Output the [X, Y] coordinate of the center of the cell containing the given text.  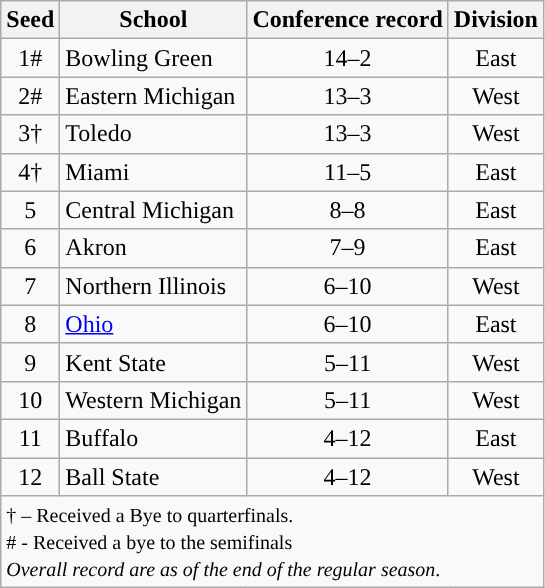
† – Received a Bye to quarterfinals.# - Received a bye to the semifinals Overall record are as of the end of the regular season. [272, 542]
Seed [30, 20]
Western Michigan [154, 400]
7–9 [348, 248]
4† [30, 172]
8–8 [348, 210]
Bowling Green [154, 58]
10 [30, 400]
14–2 [348, 58]
6 [30, 248]
Central Michigan [154, 210]
7 [30, 286]
8 [30, 324]
11–5 [348, 172]
Buffalo [154, 438]
Toledo [154, 134]
Division [496, 20]
9 [30, 362]
Akron [154, 248]
Conference record [348, 20]
Miami [154, 172]
1# [30, 58]
3† [30, 134]
12 [30, 477]
Ohio [154, 324]
11 [30, 438]
Eastern Michigan [154, 96]
Kent State [154, 362]
5 [30, 210]
Ball State [154, 477]
2# [30, 96]
Northern Illinois [154, 286]
School [154, 20]
